Identify which cell holds the provided text, then report its [X, Y] central coordinate. 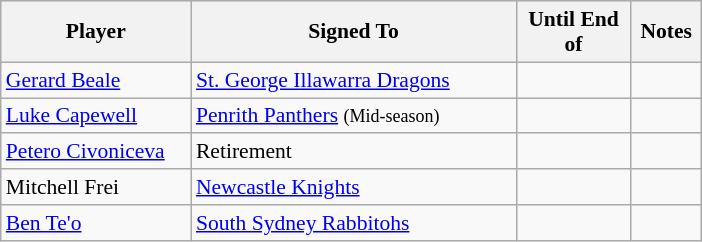
Mitchell Frei [96, 187]
Penrith Panthers (Mid-season) [354, 116]
Gerard Beale [96, 80]
St. George Illawarra Dragons [354, 80]
Retirement [354, 152]
Ben Te'o [96, 223]
South Sydney Rabbitohs [354, 223]
Luke Capewell [96, 116]
Player [96, 32]
Petero Civoniceva [96, 152]
Until End of [574, 32]
Newcastle Knights [354, 187]
Notes [666, 32]
Signed To [354, 32]
